Search for the cell housing the specified text and yield its [x, y] center coordinate. 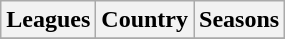
Country [145, 20]
Leagues [48, 20]
Seasons [240, 20]
